Locate the cell with the specified text and output its (x, y) center coordinate. 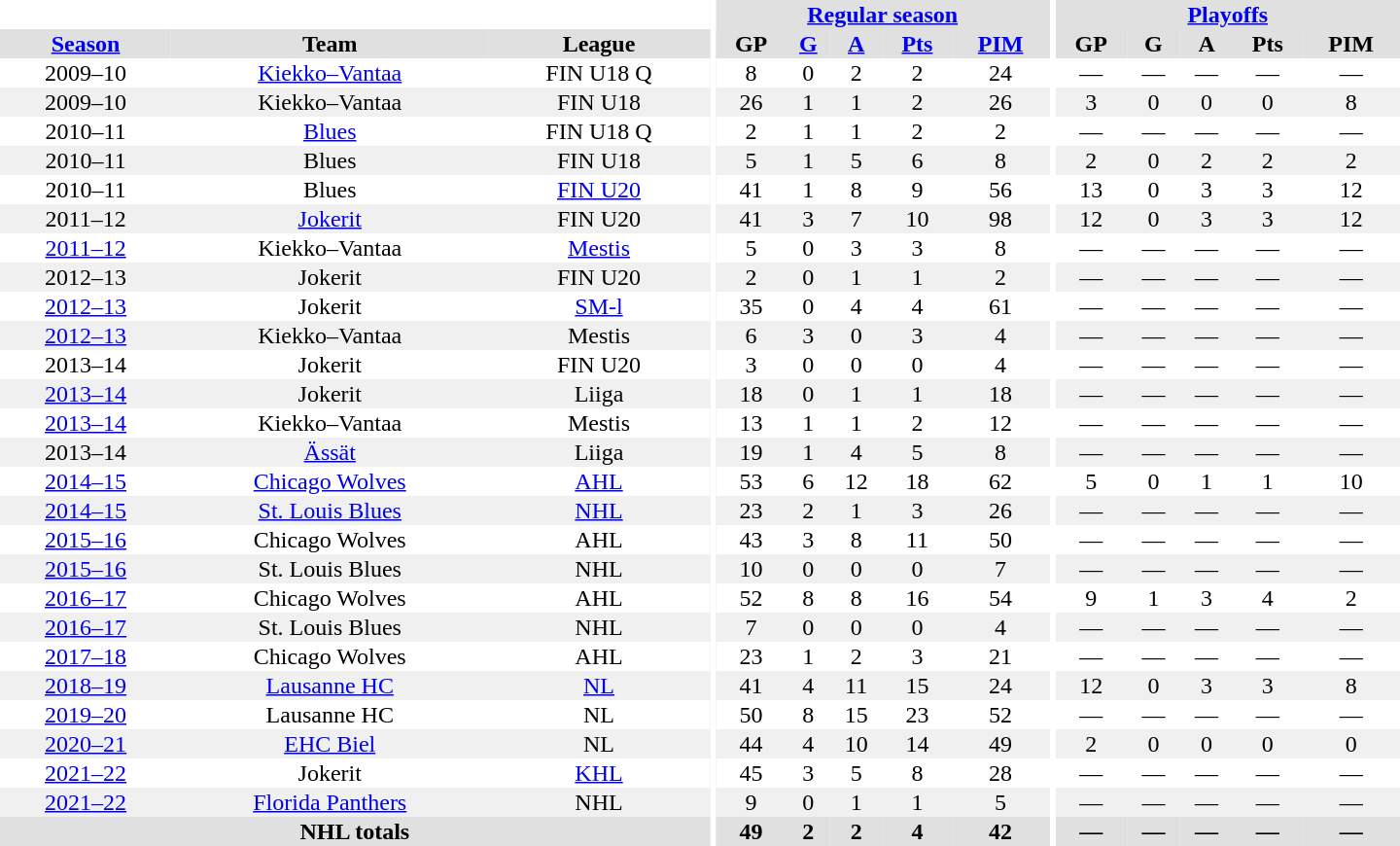
35 (752, 306)
Regular season (883, 15)
98 (1001, 219)
61 (1001, 306)
Team (330, 44)
14 (918, 744)
Ässät (330, 452)
19 (752, 452)
56 (1001, 190)
44 (752, 744)
EHC Biel (330, 744)
28 (1001, 773)
2019–20 (86, 715)
League (599, 44)
NHL totals (355, 831)
16 (918, 598)
KHL (599, 773)
2017–18 (86, 656)
Season (86, 44)
Playoffs (1227, 15)
45 (752, 773)
2018–19 (86, 686)
53 (752, 481)
43 (752, 540)
54 (1001, 598)
21 (1001, 656)
Florida Panthers (330, 802)
42 (1001, 831)
SM-l (599, 306)
2020–21 (86, 744)
62 (1001, 481)
